Output the [x, y] coordinate of the center of the cell containing the given text.  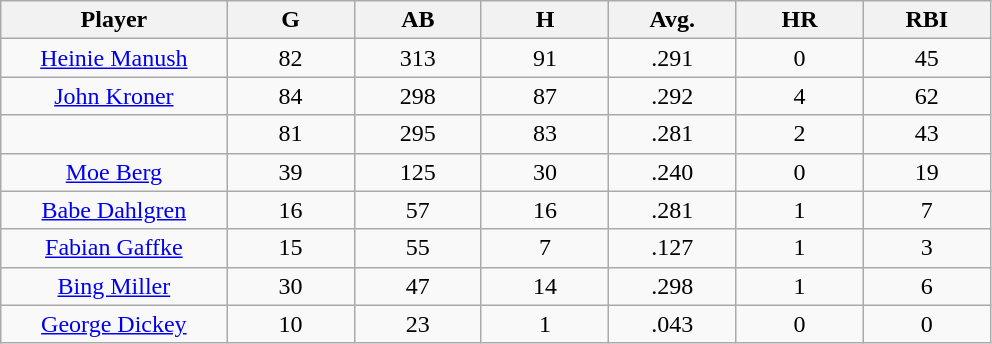
Player [114, 20]
.292 [672, 96]
313 [418, 58]
91 [544, 58]
.043 [672, 324]
HR [800, 20]
39 [290, 172]
84 [290, 96]
.298 [672, 286]
81 [290, 134]
.240 [672, 172]
14 [544, 286]
87 [544, 96]
G [290, 20]
Heinie Manush [114, 58]
55 [418, 248]
John Kroner [114, 96]
.291 [672, 58]
23 [418, 324]
10 [290, 324]
83 [544, 134]
Babe Dahlgren [114, 210]
George Dickey [114, 324]
4 [800, 96]
43 [926, 134]
Moe Berg [114, 172]
298 [418, 96]
RBI [926, 20]
.127 [672, 248]
295 [418, 134]
6 [926, 286]
AB [418, 20]
82 [290, 58]
3 [926, 248]
45 [926, 58]
47 [418, 286]
H [544, 20]
15 [290, 248]
Fabian Gaffke [114, 248]
57 [418, 210]
62 [926, 96]
2 [800, 134]
Avg. [672, 20]
125 [418, 172]
Bing Miller [114, 286]
19 [926, 172]
